For the text-containing cell, return its midpoint in (X, Y) coordinate format. 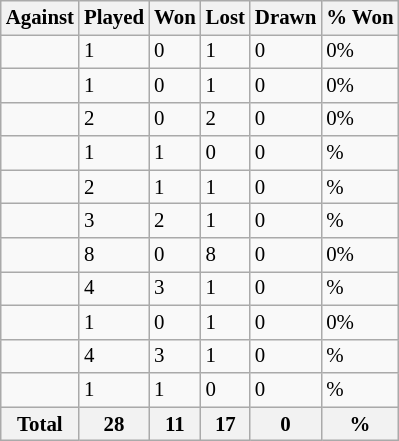
11 (175, 424)
Won (175, 18)
% Won (360, 18)
Against (40, 18)
Lost (226, 18)
Played (114, 18)
Total (40, 424)
28 (114, 424)
17 (226, 424)
Drawn (286, 18)
